Search for the cell housing the specified text and yield its [X, Y] center coordinate. 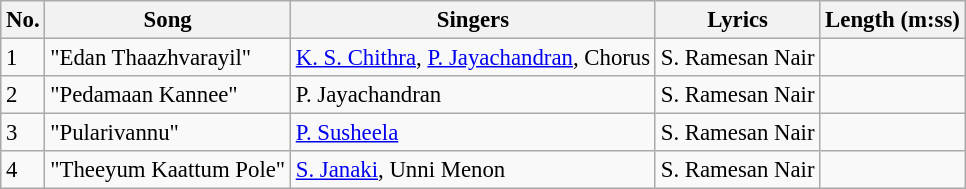
Song [168, 20]
P. Jayachandran [472, 95]
4 [23, 170]
Lyrics [737, 20]
P. Susheela [472, 133]
"Theeyum Kaattum Pole" [168, 170]
"Edan Thaazhvarayil" [168, 58]
3 [23, 133]
No. [23, 20]
2 [23, 95]
S. Janaki, Unni Menon [472, 170]
"Pularivannu" [168, 133]
1 [23, 58]
Length (m:ss) [892, 20]
Singers [472, 20]
K. S. Chithra, P. Jayachandran, Chorus [472, 58]
"Pedamaan Kannee" [168, 95]
